Capture the cell that displays the provided text and extract its [X, Y] central coordinate. 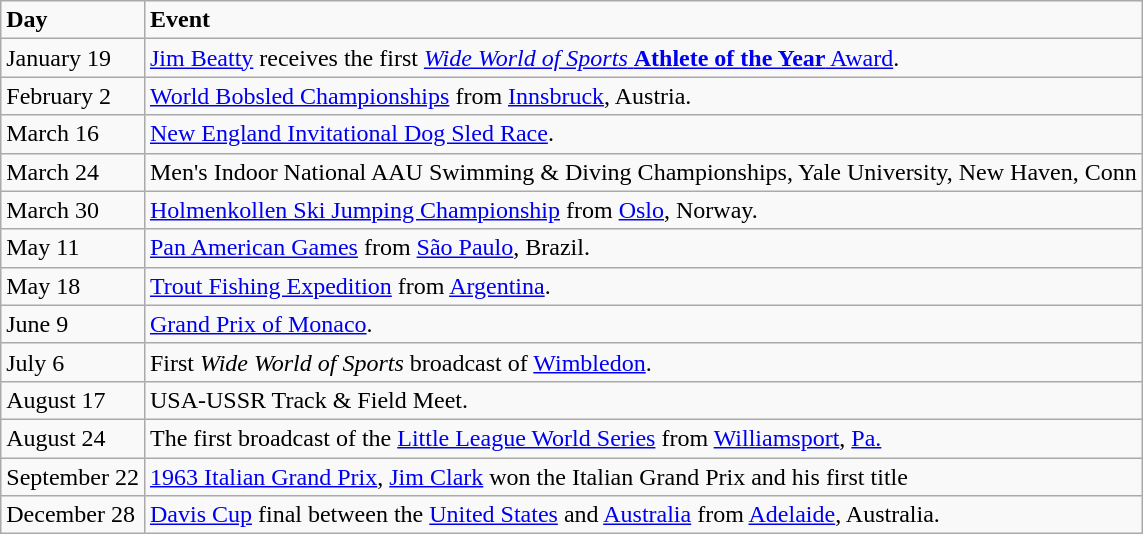
March 24 [73, 172]
February 2 [73, 96]
Grand Prix of Monaco. [643, 324]
New England Invitational Dog Sled Race. [643, 134]
USA-USSR Track & Field Meet. [643, 400]
Davis Cup final between the United States and Australia from Adelaide, Australia. [643, 515]
First Wide World of Sports broadcast of Wimbledon. [643, 362]
1963 Italian Grand Prix, Jim Clark won the Italian Grand Prix and his first title [643, 477]
Event [643, 20]
August 17 [73, 400]
The first broadcast of the Little League World Series from Williamsport, Pa. [643, 438]
May 18 [73, 286]
June 9 [73, 324]
World Bobsled Championships from Innsbruck, Austria. [643, 96]
September 22 [73, 477]
July 6 [73, 362]
March 16 [73, 134]
March 30 [73, 210]
Day [73, 20]
Men's Indoor National AAU Swimming & Diving Championships, Yale University, New Haven, Conn [643, 172]
January 19 [73, 58]
August 24 [73, 438]
December 28 [73, 515]
May 11 [73, 248]
Pan American Games from São Paulo, Brazil. [643, 248]
Holmenkollen Ski Jumping Championship from Oslo, Norway. [643, 210]
Jim Beatty receives the first Wide World of Sports Athlete of the Year Award. [643, 58]
Trout Fishing Expedition from Argentina. [643, 286]
